Extract the [x, y] coordinate from the center of the cell holding the provided text.  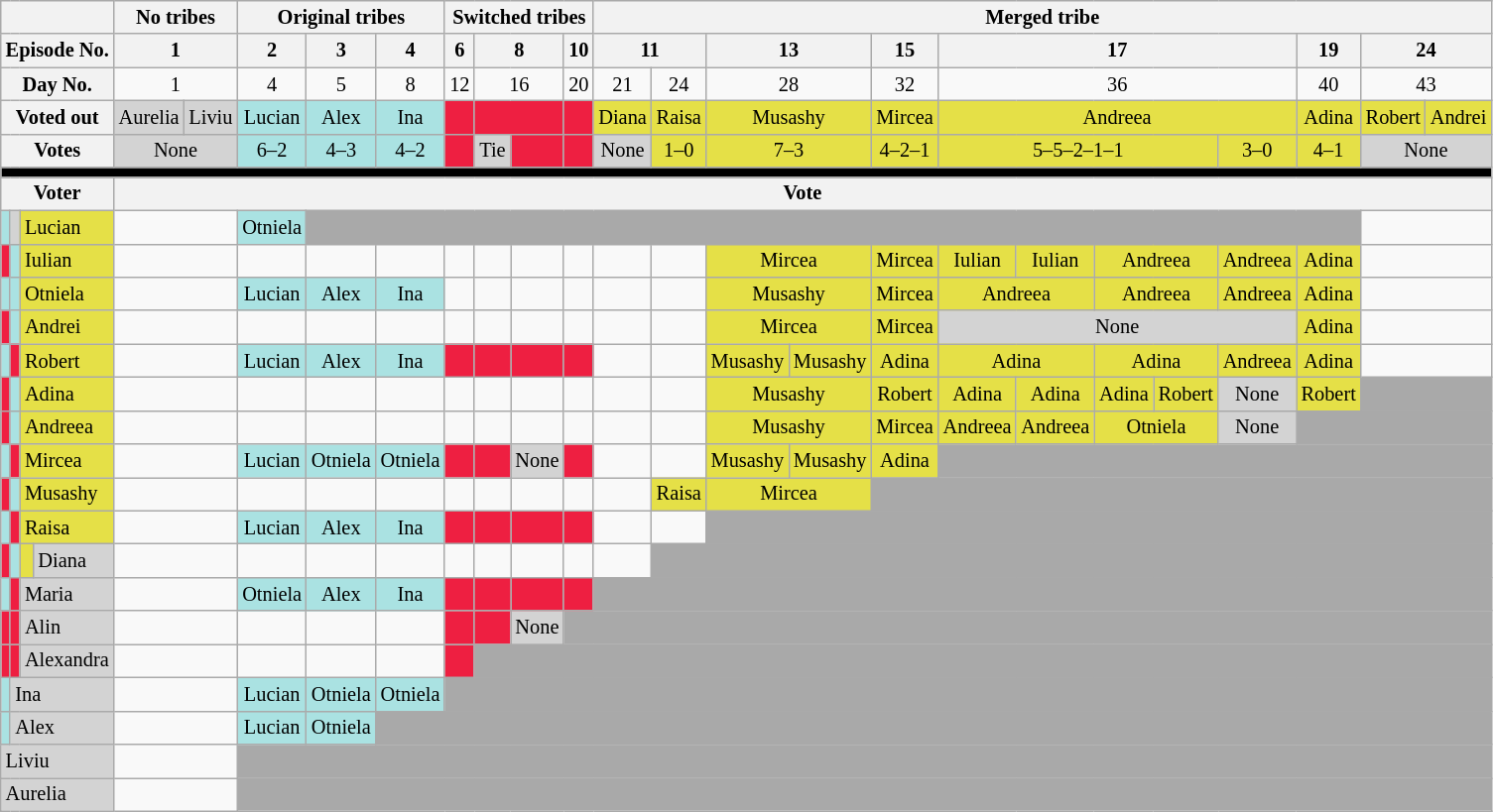
Maria [67, 594]
15 [905, 51]
4–2–1 [905, 151]
Alin [67, 628]
11 [649, 51]
Vote [803, 193]
6 [459, 51]
Tie [492, 151]
13 [790, 51]
17 [1117, 51]
No tribes [177, 17]
28 [790, 84]
2 [272, 51]
3–0 [1258, 151]
4–3 [341, 151]
Original tribes [341, 17]
Voted out [58, 117]
36 [1117, 84]
43 [1427, 84]
32 [905, 84]
19 [1329, 51]
Day No. [58, 84]
12 [459, 84]
Merged tribe [1042, 17]
4–2 [411, 151]
6–2 [272, 151]
10 [578, 51]
Voter [58, 193]
20 [578, 84]
1–0 [679, 151]
4–1 [1329, 151]
Votes [58, 151]
21 [622, 84]
5–5–2–1–1 [1078, 151]
3 [341, 51]
7–3 [790, 151]
16 [519, 84]
Alexandra [67, 660]
Switched tribes [519, 17]
5 [341, 84]
Episode No. [58, 51]
40 [1329, 84]
